Search for the cell housing the specified text and yield its (X, Y) center coordinate. 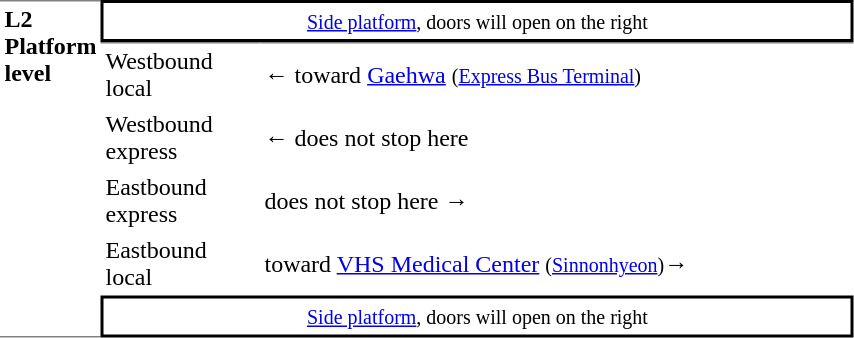
Westbound local (180, 74)
Eastbound local (180, 264)
toward VHS Medical Center (Sinnonhyeon)→ (557, 264)
does not stop here → (557, 202)
← does not stop here (557, 138)
Westbound express (180, 138)
← toward Gaehwa (Express Bus Terminal) (557, 74)
L2Platform level (50, 169)
Eastbound express (180, 202)
